Identify which cell holds the provided text, then report its [x, y] central coordinate. 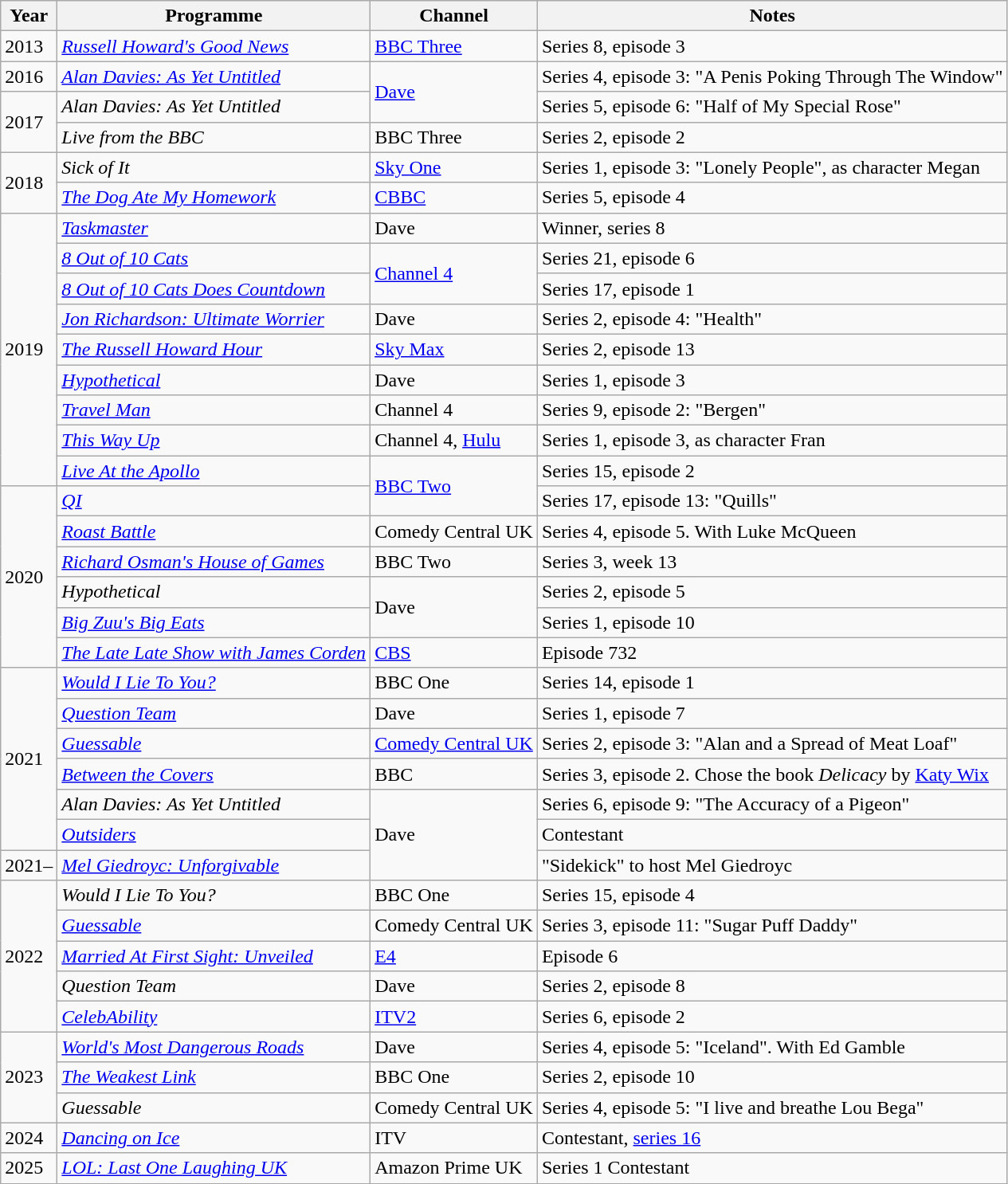
The Dog Ate My Homework [214, 198]
Roast Battle [214, 531]
Married At First Sight: Unveiled [214, 956]
Series 17, episode 13: "Quills" [772, 501]
2023 [29, 1077]
2021 [29, 759]
2024 [29, 1138]
2019 [29, 349]
The Late Late Show with James Corden [214, 653]
Live At the Apollo [214, 471]
2018 [29, 182]
Episode 6 [772, 956]
Sick of It [214, 167]
Richard Osman's House of Games [214, 562]
Notes [772, 16]
Outsiders [214, 834]
Series 1, episode 7 [772, 713]
Contestant [772, 834]
The Weakest Link [214, 1077]
ITV2 [454, 1017]
Channel 4, Hulu [454, 441]
2013 [29, 46]
Series 15, episode 4 [772, 896]
Series 14, episode 1 [772, 683]
Series 1, episode 3: "Lonely People", as character Megan [772, 167]
Russell Howard's Good News [214, 46]
Jon Richardson: Ultimate Worrier [214, 319]
"Sidekick" to host Mel Giedroyc [772, 864]
Year [29, 16]
Between the Covers [214, 774]
Series 1, episode 3, as character Fran [772, 441]
Series 3, episode 11: "Sugar Puff Daddy" [772, 926]
Series 4, episode 3: "A Penis Poking Through The Window" [772, 76]
2016 [29, 76]
CBBC [454, 198]
Series 2, episode 8 [772, 986]
World's Most Dangerous Roads [214, 1047]
Mel Giedroyc: Unforgivable [214, 864]
CelebAbility [214, 1017]
Series 2, episode 5 [772, 592]
This Way Up [214, 441]
Channel [454, 16]
2020 [29, 577]
The Russell Howard Hour [214, 349]
8 Out of 10 Cats Does Countdown [214, 288]
Series 1 Contestant [772, 1168]
8 Out of 10 Cats [214, 258]
Series 2, episode 4: "Health" [772, 319]
Series 1, episode 10 [772, 622]
Series 5, episode 4 [772, 198]
BBC [454, 774]
Winner, series 8 [772, 228]
Series 4, episode 5: "I live and breathe Lou Bega" [772, 1108]
Episode 732 [772, 653]
CBS [454, 653]
Amazon Prime UK [454, 1168]
Travel Man [214, 410]
Series 21, episode 6 [772, 258]
Series 5, episode 6: "Half of My Special Rose" [772, 107]
Sky Max [454, 349]
Series 8, episode 3 [772, 46]
E4 [454, 956]
Series 6, episode 2 [772, 1017]
Series 9, episode 2: "Bergen" [772, 410]
Series 3, episode 2. Chose the book Delicacy by Katy Wix [772, 774]
Series 2, episode 10 [772, 1077]
Series 2, episode 2 [772, 137]
Big Zuu's Big Eats [214, 622]
Series 4, episode 5. With Luke McQueen [772, 531]
Series 1, episode 3 [772, 380]
Series 17, episode 1 [772, 288]
Live from the BBC [214, 137]
Series 2, episode 13 [772, 349]
2017 [29, 122]
QI [214, 501]
2021– [29, 864]
Programme [214, 16]
ITV [454, 1138]
Series 15, episode 2 [772, 471]
LOL: Last One Laughing UK [214, 1168]
2022 [29, 956]
Sky One [454, 167]
Series 4, episode 5: "Iceland". With Ed Gamble [772, 1047]
Taskmaster [214, 228]
Series 2, episode 3: "Alan and a Spread of Meat Loaf" [772, 743]
Dancing on Ice [214, 1138]
Series 3, week 13 [772, 562]
2025 [29, 1168]
Contestant, series 16 [772, 1138]
Series 6, episode 9: "The Accuracy of a Pigeon" [772, 804]
